For the text-containing cell, return its midpoint in [x, y] coordinate format. 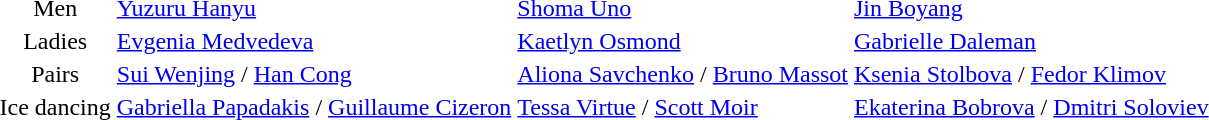
Aliona Savchenko / Bruno Massot [683, 74]
Sui Wenjing / Han Cong [314, 74]
Evgenia Medvedeva [314, 41]
Kaetlyn Osmond [683, 41]
